Extract the [X, Y] coordinate from the center of the cell holding the provided text.  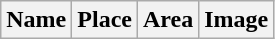
Name [36, 20]
Area [168, 20]
Image [236, 20]
Place [105, 20]
